Scan for the cell matching the given text and deliver its (X, Y) coordinate at center. 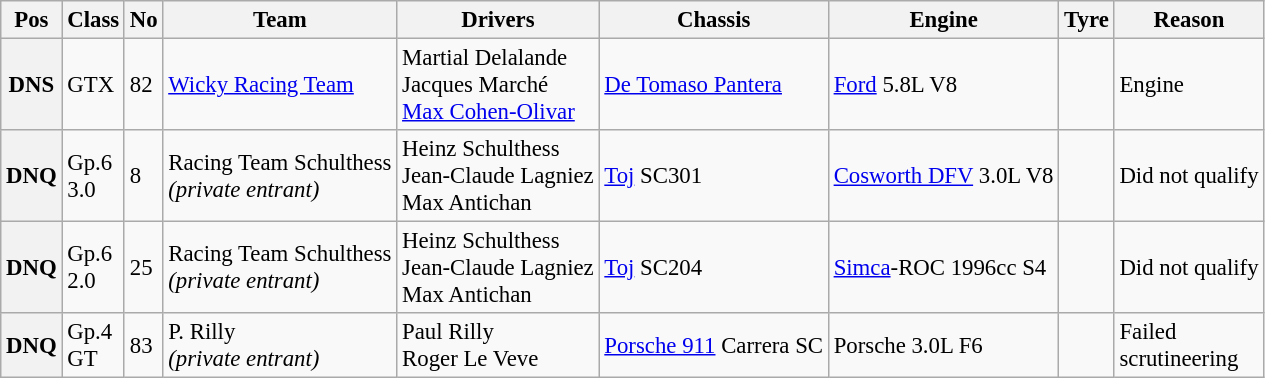
De Tomaso Pantera (714, 85)
8 (143, 176)
Toj SC301 (714, 176)
Gp.62.0 (94, 268)
83 (143, 346)
Paul Rilly Roger Le Veve (498, 346)
Porsche 911 Carrera SC (714, 346)
Gp.4GT (94, 346)
Martial Delalande Jacques Marché Max Cohen-Olivar (498, 85)
82 (143, 85)
GTX (94, 85)
Porsche 3.0L F6 (943, 346)
Cosworth DFV 3.0L V8 (943, 176)
Chassis (714, 20)
Reason (1189, 20)
P. Rilly(private entrant) (280, 346)
25 (143, 268)
Drivers (498, 20)
No (143, 20)
DNS (32, 85)
Gp.63.0 (94, 176)
Tyre (1086, 20)
Toj SC204 (714, 268)
Simca-ROC 1996cc S4 (943, 268)
Wicky Racing Team (280, 85)
Pos (32, 20)
Ford 5.8L V8 (943, 85)
Team (280, 20)
Failed scrutineering (1189, 346)
Class (94, 20)
